For the text-containing cell, return its midpoint in [x, y] coordinate format. 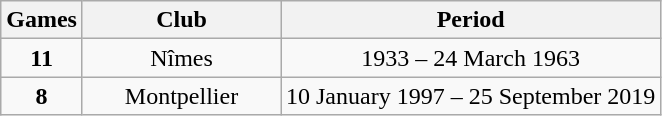
1933 – 24 March 1963 [470, 58]
Club [181, 20]
Games [42, 20]
Montpellier [181, 96]
8 [42, 96]
Period [470, 20]
11 [42, 58]
10 January 1997 – 25 September 2019 [470, 96]
Nîmes [181, 58]
